For the text-containing cell, return its midpoint in (x, y) coordinate format. 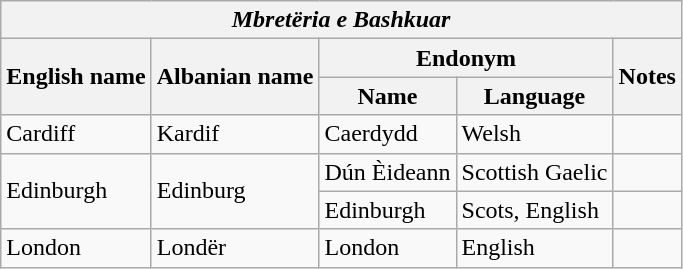
Name (388, 96)
Albanian name (235, 77)
Edinburg (235, 191)
Scots, English (534, 210)
Endonym (466, 58)
English (534, 248)
Dún Èideann (388, 172)
Kardif (235, 134)
Notes (647, 77)
Language (534, 96)
English name (76, 77)
Welsh (534, 134)
Caerdydd (388, 134)
Mbretëria e Bashkuar (342, 20)
Cardiff (76, 134)
Scottish Gaelic (534, 172)
Londër (235, 248)
